Find where the given text appears and provide that cell's center as [x, y] coordinate. 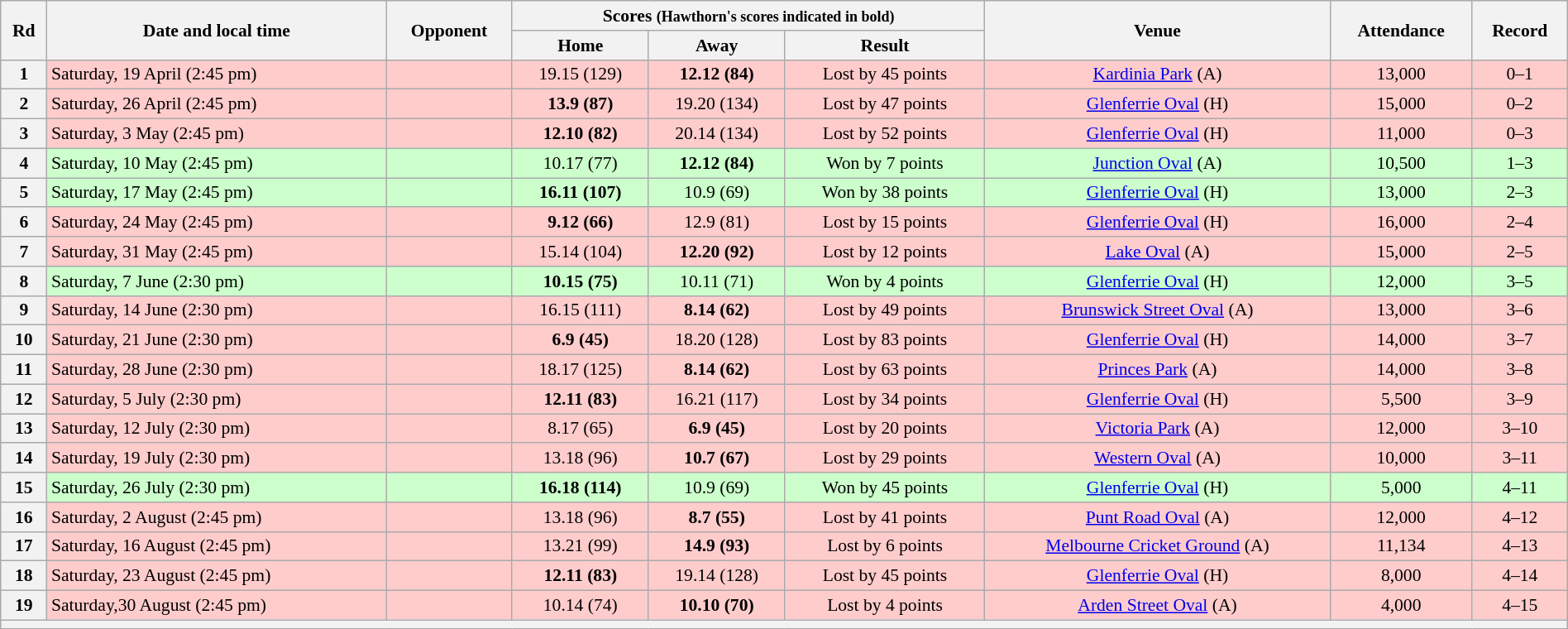
17 [24, 546]
Won by 4 points [885, 281]
Date and local time [217, 30]
5,500 [1401, 399]
Lost by 4 points [885, 606]
Won by 7 points [885, 163]
6 [24, 223]
4,000 [1401, 606]
12.9 (81) [716, 223]
8.7 (55) [716, 517]
Lost by 52 points [885, 134]
Lost by 63 points [885, 370]
20.14 (134) [716, 134]
19.15 (129) [581, 74]
Saturday, 19 July (2:30 pm) [217, 459]
10 [24, 340]
10.7 (67) [716, 459]
Brunswick Street Oval (A) [1158, 310]
10,500 [1401, 163]
11 [24, 370]
8 [24, 281]
7 [24, 252]
9.12 (66) [581, 223]
10,000 [1401, 459]
2 [24, 104]
18.20 (128) [716, 340]
Lost by 12 points [885, 252]
0–3 [1520, 134]
Saturday, 21 June (2:30 pm) [217, 340]
Victoria Park (A) [1158, 429]
5,000 [1401, 487]
1–3 [1520, 163]
Saturday, 23 August (2:45 pm) [217, 576]
Venue [1158, 30]
10.10 (70) [716, 606]
19.20 (134) [716, 104]
10.17 (77) [581, 163]
Saturday, 16 August (2:45 pm) [217, 546]
2–4 [1520, 223]
16.15 (111) [581, 310]
8,000 [1401, 576]
Saturday,30 August (2:45 pm) [217, 606]
Saturday, 26 July (2:30 pm) [217, 487]
Record [1520, 30]
16,000 [1401, 223]
Saturday, 19 April (2:45 pm) [217, 74]
Saturday, 12 July (2:30 pm) [217, 429]
Opponent [450, 30]
15 [24, 487]
Home [581, 46]
10.11 (71) [716, 281]
4–11 [1520, 487]
14 [24, 459]
18 [24, 576]
Princes Park (A) [1158, 370]
15.14 (104) [581, 252]
Lost by 20 points [885, 429]
5 [24, 193]
Saturday, 3 May (2:45 pm) [217, 134]
14.9 (93) [716, 546]
Saturday, 28 June (2:30 pm) [217, 370]
Saturday, 5 July (2:30 pm) [217, 399]
13 [24, 429]
Scores (Hawthorn's scores indicated in bold) [748, 16]
Lost by 34 points [885, 399]
Saturday, 24 May (2:45 pm) [217, 223]
4–13 [1520, 546]
1 [24, 74]
12.20 (92) [716, 252]
8.17 (65) [581, 429]
Saturday, 7 June (2:30 pm) [217, 281]
19 [24, 606]
2–3 [1520, 193]
Lost by 41 points [885, 517]
3–11 [1520, 459]
13.21 (99) [581, 546]
13.9 (87) [581, 104]
11,134 [1401, 546]
16.18 (114) [581, 487]
Lost by 15 points [885, 223]
16.11 (107) [581, 193]
3–6 [1520, 310]
2–5 [1520, 252]
Kardinia Park (A) [1158, 74]
19.14 (128) [716, 576]
4–12 [1520, 517]
10.14 (74) [581, 606]
Junction Oval (A) [1158, 163]
12.10 (82) [581, 134]
4–15 [1520, 606]
Lake Oval (A) [1158, 252]
Won by 45 points [885, 487]
3–5 [1520, 281]
16 [24, 517]
Arden Street Oval (A) [1158, 606]
Away [716, 46]
10.15 (75) [581, 281]
3–9 [1520, 399]
Attendance [1401, 30]
Lost by 47 points [885, 104]
Saturday, 31 May (2:45 pm) [217, 252]
Rd [24, 30]
11,000 [1401, 134]
Western Oval (A) [1158, 459]
Lost by 49 points [885, 310]
3–10 [1520, 429]
3 [24, 134]
9 [24, 310]
0–2 [1520, 104]
Lost by 6 points [885, 546]
16.21 (117) [716, 399]
Result [885, 46]
Lost by 29 points [885, 459]
3–7 [1520, 340]
Lost by 83 points [885, 340]
Saturday, 26 April (2:45 pm) [217, 104]
Saturday, 14 June (2:30 pm) [217, 310]
Saturday, 2 August (2:45 pm) [217, 517]
3–8 [1520, 370]
Saturday, 17 May (2:45 pm) [217, 193]
0–1 [1520, 74]
Punt Road Oval (A) [1158, 517]
4 [24, 163]
4–14 [1520, 576]
Saturday, 10 May (2:45 pm) [217, 163]
Melbourne Cricket Ground (A) [1158, 546]
12 [24, 399]
18.17 (125) [581, 370]
Won by 38 points [885, 193]
